Search for the cell housing the specified text and yield its [X, Y] center coordinate. 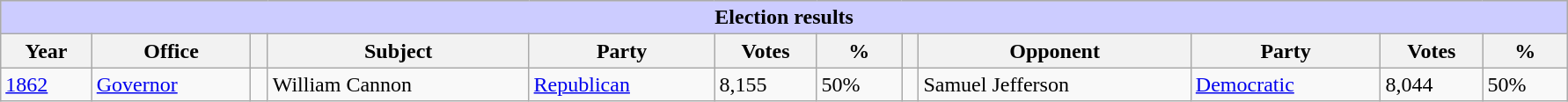
Year [47, 51]
Opponent [1054, 51]
Democratic [1286, 84]
Republican [621, 84]
Election results [785, 18]
8,155 [766, 84]
William Cannon [398, 84]
Samuel Jefferson [1054, 84]
Office [171, 51]
8,044 [1432, 84]
1862 [47, 84]
Subject [398, 51]
Governor [171, 84]
